For the text-containing cell, return its midpoint in [X, Y] coordinate format. 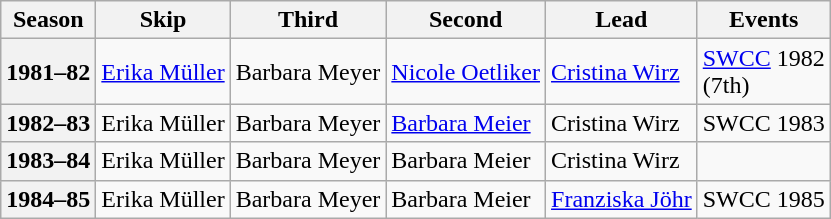
Season [48, 20]
Franziska Jöhr [622, 199]
Third [308, 20]
Nicole Oetliker [466, 72]
1982–83 [48, 123]
1981–82 [48, 72]
Events [764, 20]
SWCC 1983 [764, 123]
SWCC 1982 (7th) [764, 72]
1983–84 [48, 161]
1984–85 [48, 199]
Lead [622, 20]
Skip [163, 20]
SWCC 1985 [764, 199]
Second [466, 20]
